Return the [X, Y] coordinate for the center point of the cell that contains the specified text.  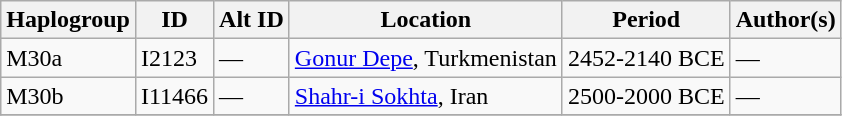
Alt ID [252, 20]
I11466 [174, 96]
M30a [68, 58]
2452-2140 BCE [646, 58]
Haplogroup [68, 20]
M30b [68, 96]
Author(s) [786, 20]
Period [646, 20]
ID [174, 20]
I2123 [174, 58]
Shahr-i Sokhta, Iran [426, 96]
Location [426, 20]
2500-2000 BCE [646, 96]
Gonur Depe, Turkmenistan [426, 58]
